Provide the (x, y) coordinate of the cell's center where the given text is located.  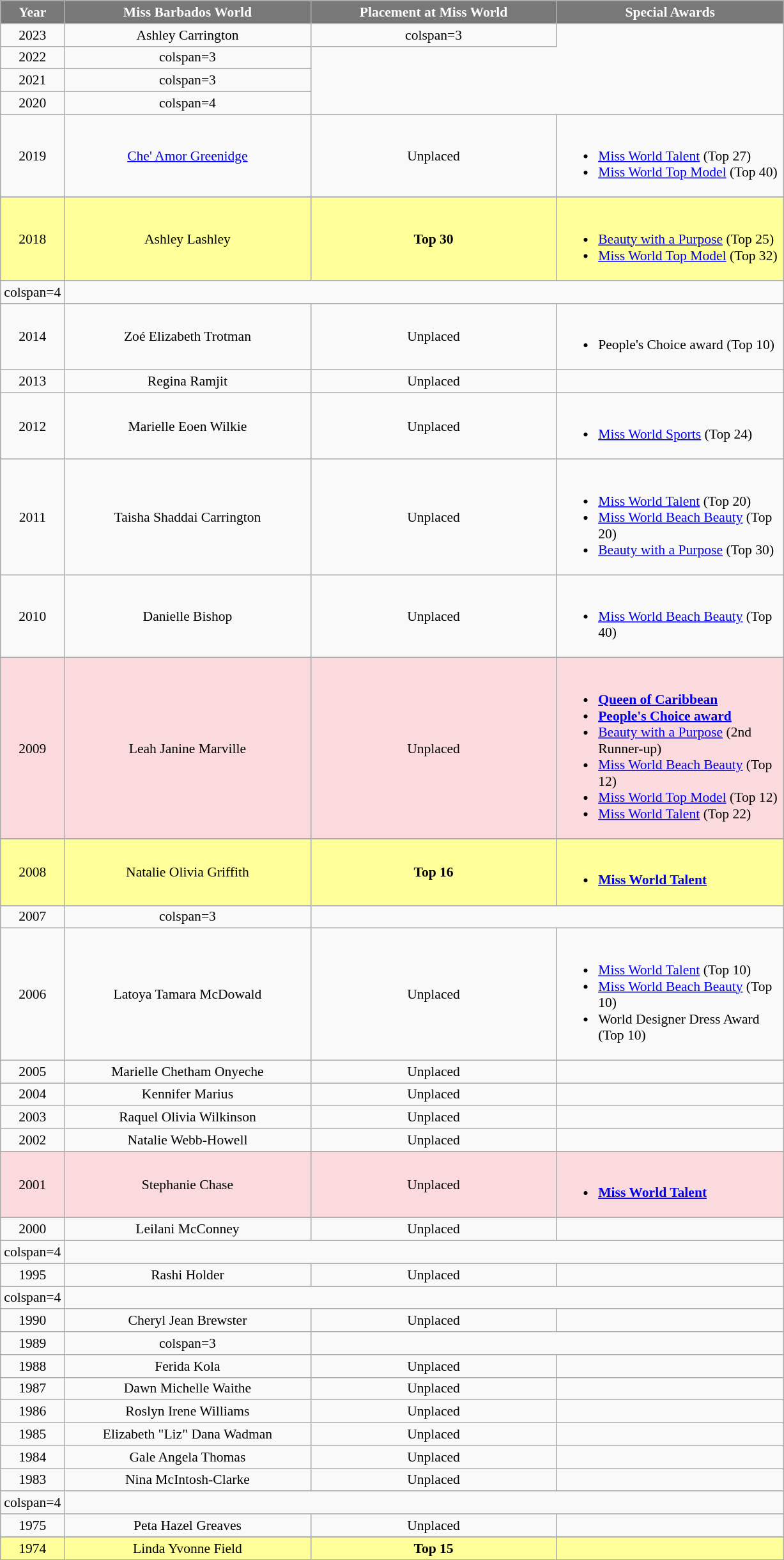
Placement at Miss World (433, 12)
2000 (33, 1229)
1986 (33, 1412)
1975 (33, 1525)
Marielle Chetham Onyeche (188, 1072)
2007 (33, 917)
Elizabeth "Liz" Dana Wadman (188, 1435)
Nina McIntosh-Clarke (188, 1480)
2010 (33, 617)
Miss World Talent (Top 27)Miss World Top Model (Top 40) (670, 156)
2019 (33, 156)
Beauty with a Purpose (Top 25)Miss World Top Model (Top 32) (670, 239)
2013 (33, 382)
2023 (33, 35)
Che' Amor Greenidge (188, 156)
Zoé Elizabeth Trotman (188, 336)
Miss World Talent (Top 10)Miss World Beach Beauty (Top 10)World Designer Dress Award (Top 10) (670, 994)
1989 (33, 1343)
1984 (33, 1457)
1988 (33, 1366)
2003 (33, 1118)
Latoya Tamara McDowald (188, 994)
Miss World Sports (Top 24) (670, 426)
Raquel Olivia Wilkinson (188, 1118)
Ashley Lashley (188, 239)
Taisha Shaddai Carrington (188, 518)
1995 (33, 1275)
Natalie Webb-Howell (188, 1140)
Cheryl Jean Brewster (188, 1321)
2018 (33, 239)
Danielle Bishop (188, 617)
Roslyn Irene Williams (188, 1412)
Top 16 (433, 872)
1985 (33, 1435)
2002 (33, 1140)
Year (33, 12)
Ferida Kola (188, 1366)
1987 (33, 1389)
Kennifer Marius (188, 1095)
2008 (33, 872)
2014 (33, 336)
2009 (33, 748)
1983 (33, 1480)
2001 (33, 1185)
Top 30 (433, 239)
2004 (33, 1095)
2011 (33, 518)
1990 (33, 1321)
2012 (33, 426)
Miss World Talent (Top 20)Miss World Beach Beauty (Top 20)Beauty with a Purpose (Top 30) (670, 518)
Stephanie Chase (188, 1185)
Rashi Holder (188, 1275)
People's Choice award (Top 10) (670, 336)
2005 (33, 1072)
Linda Yvonne Field (188, 1548)
Regina Ramjit (188, 382)
Marielle Eoen Wilkie (188, 426)
Natalie Olivia Griffith (188, 872)
Leilani McConney (188, 1229)
2021 (33, 81)
Peta Hazel Greaves (188, 1525)
Dawn Michelle Waithe (188, 1389)
2020 (33, 104)
2022 (33, 58)
2006 (33, 994)
Gale Angela Thomas (188, 1457)
Miss World Beach Beauty (Top 40) (670, 617)
Ashley Carrington (188, 35)
Special Awards (670, 12)
Leah Janine Marville (188, 748)
Top 15 (433, 1548)
1974 (33, 1548)
Miss Barbados World (188, 12)
